Output the [x, y] coordinate of the center of the cell containing the given text.  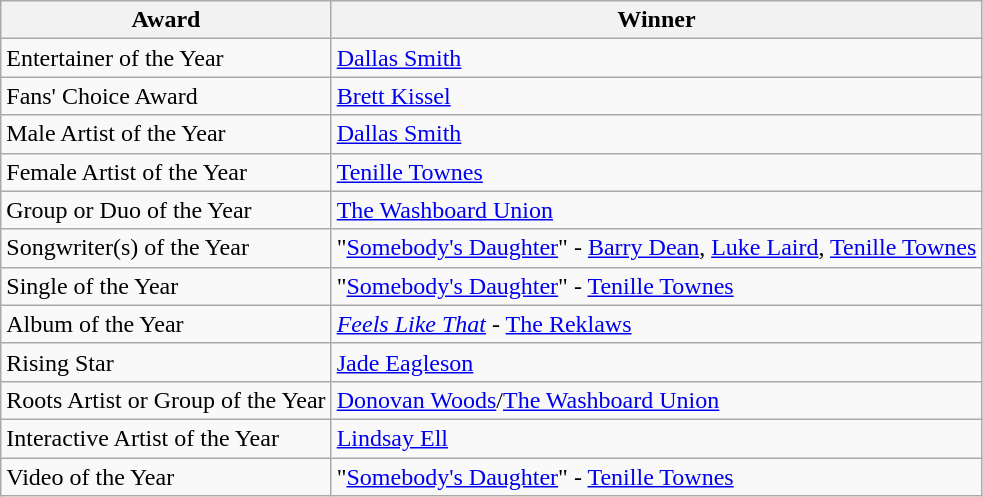
Winner [656, 20]
Donovan Woods/The Washboard Union [656, 400]
"Somebody's Daughter" - Barry Dean, Luke Laird, Tenille Townes [656, 248]
Jade Eagleson [656, 362]
Feels Like That - The Reklaws [656, 324]
Lindsay Ell [656, 438]
Songwriter(s) of the Year [166, 248]
Group or Duo of the Year [166, 210]
Single of the Year [166, 286]
Brett Kissel [656, 96]
Tenille Townes [656, 172]
Album of the Year [166, 324]
The Washboard Union [656, 210]
Female Artist of the Year [166, 172]
Entertainer of the Year [166, 58]
Roots Artist or Group of the Year [166, 400]
Rising Star [166, 362]
Fans' Choice Award [166, 96]
Award [166, 20]
Interactive Artist of the Year [166, 438]
Male Artist of the Year [166, 134]
Video of the Year [166, 477]
